Return the [x, y] coordinate for the center point of the cell that contains the specified text.  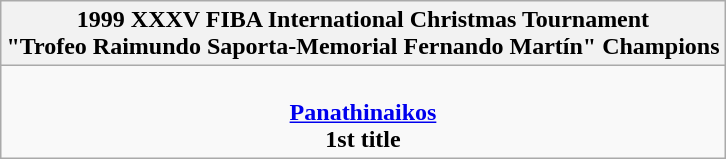
1999 XXXV FIBA International Christmas Tournament"Trofeo Raimundo Saporta-Memorial Fernando Martín" Champions [363, 34]
Panathinaikos 1st title [363, 112]
